Scan for the cell matching the given text and deliver its [x, y] coordinate at center. 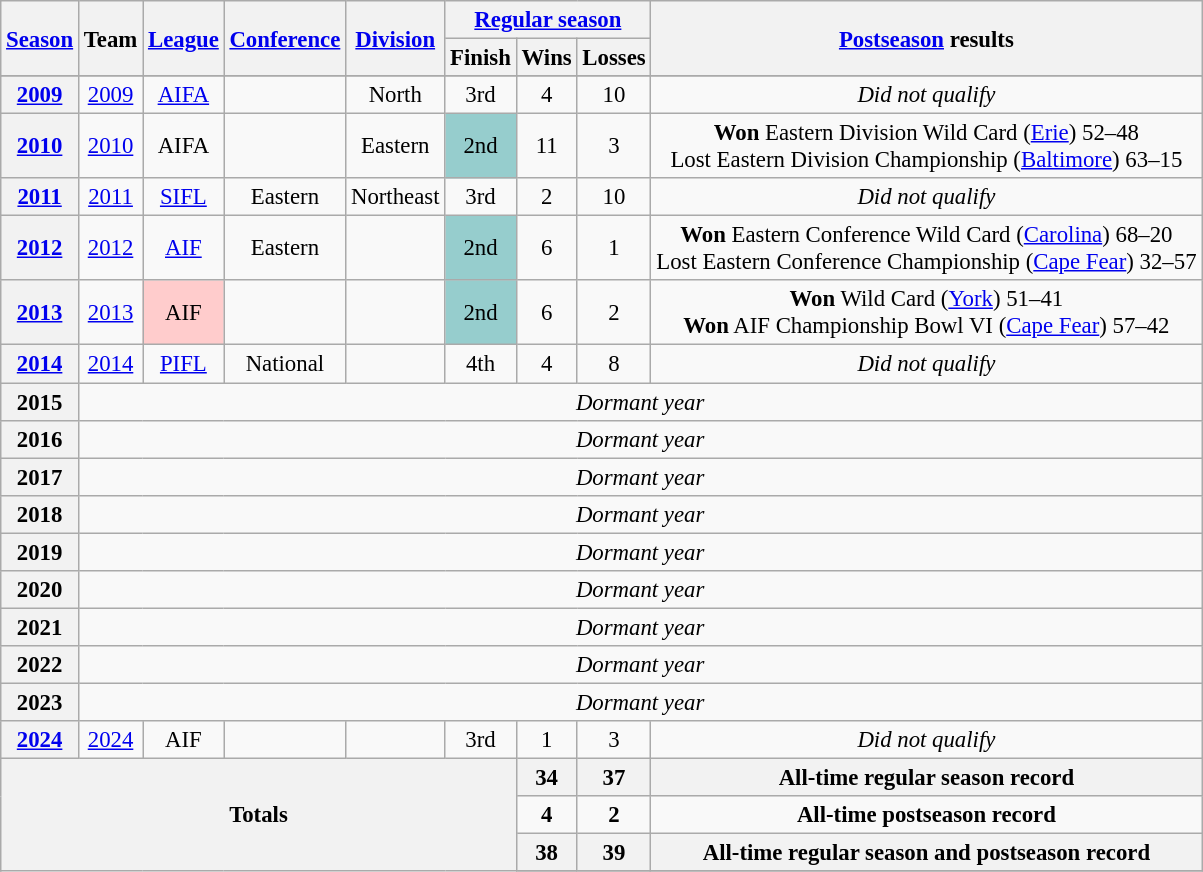
2020 [40, 590]
Team [110, 38]
Conference [285, 38]
All-time regular season and postseason record [926, 853]
SIFL [184, 197]
Won Wild Card (York) 51–41 Won AIF Championship Bowl VI (Cape Fear) 57–42 [926, 312]
11 [546, 146]
Totals [258, 816]
All-time postseason record [926, 815]
2019 [40, 552]
37 [614, 778]
Losses [614, 58]
Postseason results [926, 38]
Regular season [548, 20]
League [184, 38]
Northeast [396, 197]
2015 [40, 402]
39 [614, 853]
Won Eastern Conference Wild Card (Carolina) 68–20 Lost Eastern Conference Championship (Cape Fear) 32–57 [926, 248]
2023 [40, 702]
National [285, 364]
38 [546, 853]
2022 [40, 665]
Won Eastern Division Wild Card (Erie) 52–48 Lost Eastern Division Championship (Baltimore) 63–15 [926, 146]
Finish [480, 58]
All-time regular season record [926, 778]
Division [396, 38]
8 [614, 364]
2016 [40, 439]
North [396, 95]
4th [480, 364]
Season [40, 38]
34 [546, 778]
2017 [40, 477]
2021 [40, 627]
2018 [40, 514]
Wins [546, 58]
PIFL [184, 364]
